Extract the [X, Y] coordinate from the center of the cell holding the provided text.  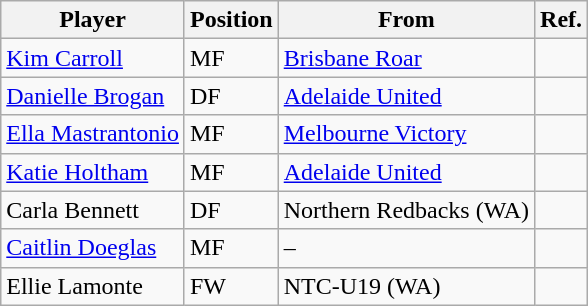
Katie Holtham [93, 172]
Carla Bennett [93, 210]
Player [93, 20]
From [406, 20]
Position [231, 20]
Caitlin Doeglas [93, 248]
Kim Carroll [93, 58]
Northern Redbacks (WA) [406, 210]
Melbourne Victory [406, 134]
Danielle Brogan [93, 96]
– [406, 248]
Ref. [562, 20]
FW [231, 286]
NTC-U19 (WA) [406, 286]
Ellie Lamonte [93, 286]
Ella Mastrantonio [93, 134]
Brisbane Roar [406, 58]
